Extract the (X, Y) coordinate from the center of the cell holding the provided text.  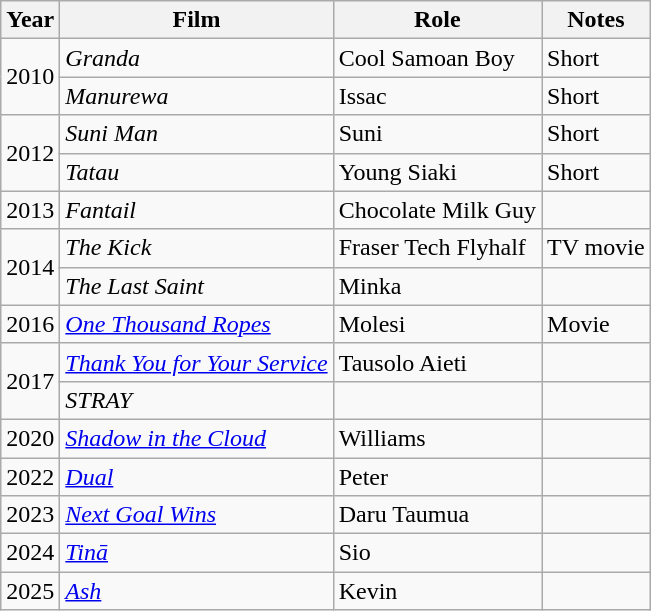
2025 (30, 591)
STRAY (196, 400)
2020 (30, 438)
Williams (437, 438)
Molesi (437, 324)
Young Siaki (437, 172)
Granda (196, 58)
Sio (437, 553)
2013 (30, 210)
Tausolo Aieti (437, 362)
Peter (437, 477)
Suni Man (196, 134)
Next Goal Wins (196, 515)
2012 (30, 153)
2022 (30, 477)
2023 (30, 515)
Fraser Tech Flyhalf (437, 248)
Role (437, 20)
TV movie (596, 248)
Tatau (196, 172)
Cool Samoan Boy (437, 58)
The Last Saint (196, 286)
Tinā (196, 553)
Ash (196, 591)
Suni (437, 134)
One Thousand Ropes (196, 324)
Year (30, 20)
Chocolate Milk Guy (437, 210)
Manurewa (196, 96)
2016 (30, 324)
2017 (30, 381)
Issac (437, 96)
Minka (437, 286)
2024 (30, 553)
Daru Taumua (437, 515)
Movie (596, 324)
Dual (196, 477)
Shadow in the Cloud (196, 438)
The Kick (196, 248)
Fantail (196, 210)
2010 (30, 77)
2014 (30, 267)
Film (196, 20)
Notes (596, 20)
Thank You for Your Service (196, 362)
Kevin (437, 591)
